Return the [X, Y] coordinate for the center point of the cell that contains the specified text.  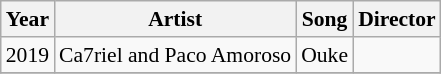
Year [28, 19]
2019 [28, 55]
Ouke [324, 55]
Ca7riel and Paco Amoroso [175, 55]
Artist [175, 19]
Song [324, 19]
Director [397, 19]
